Search for the cell housing the specified text and yield its [x, y] center coordinate. 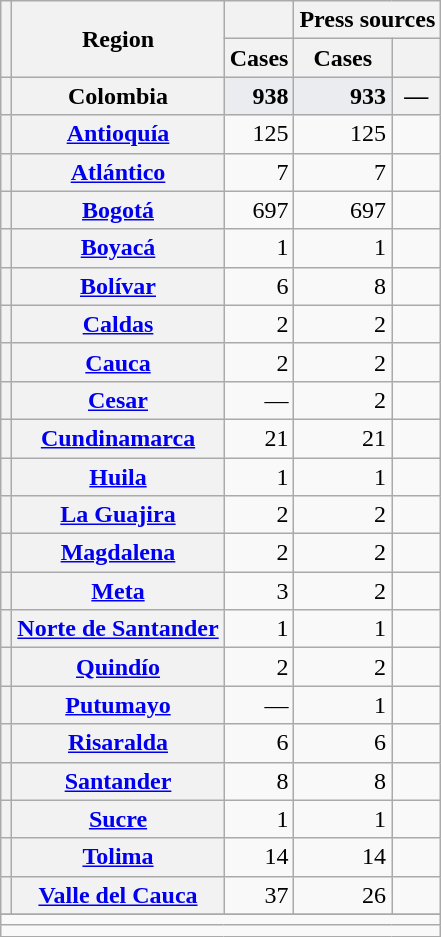
Magdalena [118, 553]
Atlántico [118, 172]
37 [259, 895]
Cauca [118, 362]
26 [343, 895]
Bolívar [118, 286]
Risaralda [118, 743]
Cesar [118, 400]
Meta [118, 591]
Sucre [118, 819]
Putumayo [118, 705]
933 [343, 96]
La Guajira [118, 515]
Caldas [118, 324]
3 [259, 591]
Colombia [118, 96]
Norte de Santander [118, 629]
Antioquía [118, 134]
Santander [118, 781]
Bogotá [118, 210]
Boyacá [118, 248]
Tolima [118, 857]
Huila [118, 477]
Valle del Cauca [118, 895]
Press sources [368, 20]
Cundinamarca [118, 438]
Region [118, 39]
Quindío [118, 667]
938 [259, 96]
